Identify which cell holds the provided text, then report its [x, y] central coordinate. 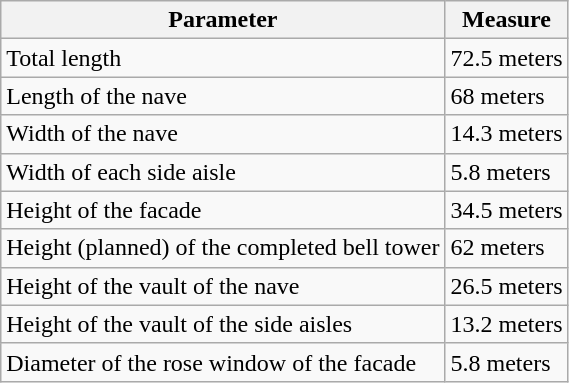
Total length [223, 58]
14.3 meters [506, 134]
Height of the facade [223, 210]
Measure [506, 20]
26.5 meters [506, 286]
13.2 meters [506, 324]
34.5 meters [506, 210]
68 meters [506, 96]
Parameter [223, 20]
Length of the nave [223, 96]
Height of the vault of the nave [223, 286]
62 meters [506, 248]
Width of each side aisle [223, 172]
Height (planned) of the completed bell tower [223, 248]
Diameter of the rose window of the facade [223, 362]
Width of the nave [223, 134]
Height of the vault of the side aisles [223, 324]
72.5 meters [506, 58]
